Identify which cell holds the provided text, then report its (X, Y) central coordinate. 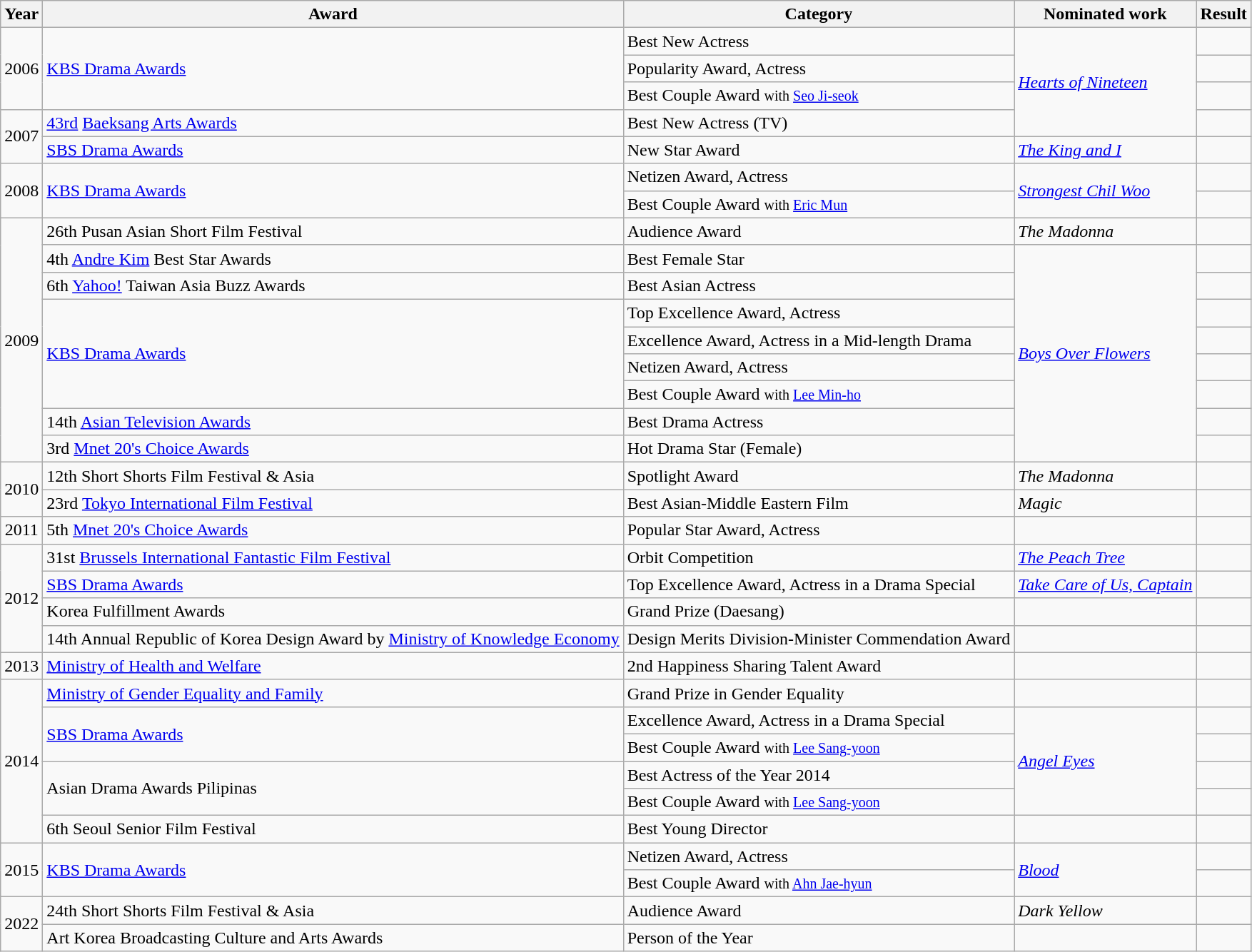
Dark Yellow (1105, 911)
Art Korea Broadcasting Culture and Arts Awards (333, 938)
Best New Actress (818, 41)
Result (1223, 14)
2006 (21, 69)
Best Couple Award with Seo Ji-seok (818, 96)
2011 (21, 530)
Top Excellence Award, Actress (818, 313)
Award (333, 14)
2015 (21, 870)
4th Andre Kim Best Star Awards (333, 258)
Excellence Award, Actress in a Drama Special (818, 720)
Ministry of Health and Welfare (333, 666)
Design Merits Division-Minister Commendation Award (818, 639)
Category (818, 14)
Take Care of Us, Captain (1105, 584)
Grand Prize in Gender Equality (818, 693)
2013 (21, 666)
The Peach Tree (1105, 557)
43rd Baeksang Arts Awards (333, 123)
Best New Actress (TV) (818, 123)
Hot Drama Star (Female) (818, 449)
Strongest Chil Woo (1105, 191)
Best Asian Actress (818, 285)
Best Young Director (818, 829)
Nominated work (1105, 14)
2010 (21, 490)
31st Brussels International Fantastic Film Festival (333, 557)
23rd Tokyo International Film Festival (333, 503)
2nd Happiness Sharing Talent Award (818, 666)
14th Asian Television Awards (333, 422)
Top Excellence Award, Actress in a Drama Special (818, 584)
24th Short Shorts Film Festival & Asia (333, 911)
Asian Drama Awards Pilipinas (333, 788)
6th Yahoo! Taiwan Asia Buzz Awards (333, 285)
Best Couple Award with Eric Mun (818, 204)
The King and I (1105, 150)
5th Mnet 20's Choice Awards (333, 530)
2022 (21, 924)
2007 (21, 136)
Ministry of Gender Equality and Family (333, 693)
Popularity Award, Actress (818, 69)
Best Asian-Middle Eastern Film (818, 503)
Best Couple Award with Ahn Jae-hyun (818, 883)
Hearts of Nineteen (1105, 82)
Grand Prize (Daesang) (818, 612)
Best Female Star (818, 258)
Korea Fulfillment Awards (333, 612)
Orbit Competition (818, 557)
New Star Award (818, 150)
14th Annual Republic of Korea Design Award by Ministry of Knowledge Economy (333, 639)
Year (21, 14)
Excellence Award, Actress in a Mid-length Drama (818, 340)
2012 (21, 598)
Popular Star Award, Actress (818, 530)
Spotlight Award (818, 476)
Person of the Year (818, 938)
Magic (1105, 503)
Boys Over Flowers (1105, 353)
12th Short Shorts Film Festival & Asia (333, 476)
Angel Eyes (1105, 761)
6th Seoul Senior Film Festival (333, 829)
Best Actress of the Year 2014 (818, 774)
2014 (21, 761)
Blood (1105, 870)
2009 (21, 340)
2008 (21, 191)
26th Pusan Asian Short Film Festival (333, 231)
3rd Mnet 20's Choice Awards (333, 449)
Best Drama Actress (818, 422)
Best Couple Award with Lee Min-ho (818, 395)
